Capture the cell that displays the provided text and extract its [X, Y] central coordinate. 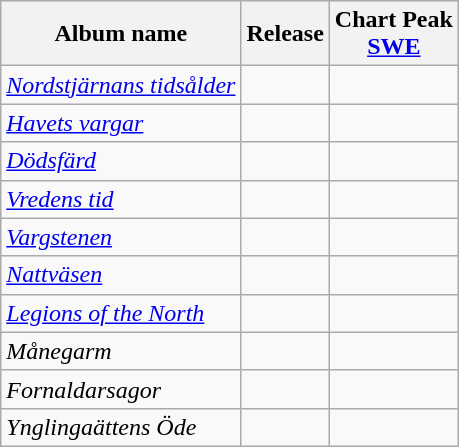
Nattväsen [121, 275]
Album name [121, 34]
Dödsfärd [121, 161]
Ynglingaättens Öde [121, 427]
Vargstenen [121, 237]
Chart Peak SWE [394, 34]
Månegarm [121, 351]
Vredens tid [121, 199]
Release [285, 34]
Havets vargar [121, 123]
Legions of the North [121, 313]
Nordstjärnans tidsålder [121, 85]
Fornaldarsagor [121, 389]
